Scan for the cell matching the given text and deliver its (X, Y) coordinate at center. 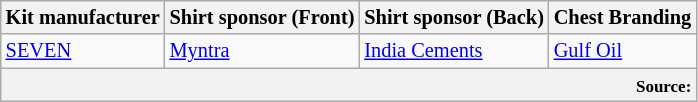
Shirt sponsor (Front) (262, 17)
Shirt sponsor (Back) (454, 17)
Source: (348, 85)
SEVEN (83, 51)
Kit manufacturer (83, 17)
India Cements (454, 51)
Gulf Oil (622, 51)
Myntra (262, 51)
Chest Branding (622, 17)
